Detect which cell encompasses the target text, then output its (X, Y) center coordinate. 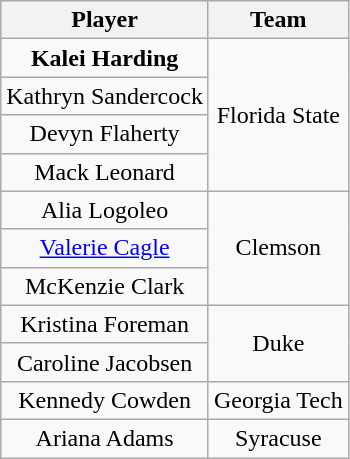
Georgia Tech (278, 400)
Valerie Cagle (105, 248)
Kathryn Sandercock (105, 96)
Kristina Foreman (105, 324)
Team (278, 20)
Ariana Adams (105, 438)
Kalei Harding (105, 58)
Devyn Flaherty (105, 134)
Florida State (278, 115)
McKenzie Clark (105, 286)
Caroline Jacobsen (105, 362)
Player (105, 20)
Alia Logoleo (105, 210)
Duke (278, 343)
Kennedy Cowden (105, 400)
Clemson (278, 248)
Mack Leonard (105, 172)
Syracuse (278, 438)
